Detect which cell encompasses the target text, then output its [X, Y] center coordinate. 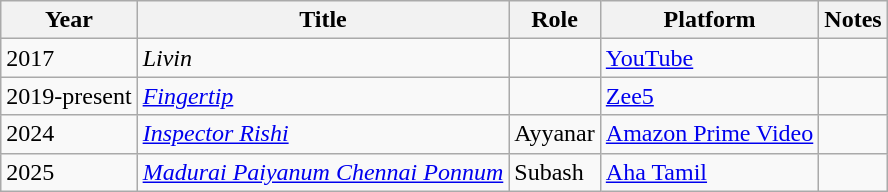
Role [555, 20]
Livin [323, 58]
Subash [555, 172]
Fingertip [323, 96]
Madurai Paiyanum Chennai Ponnum [323, 172]
Notes [853, 20]
2025 [69, 172]
Aha Tamil [709, 172]
2017 [69, 58]
Ayyanar [555, 134]
Platform [709, 20]
2024 [69, 134]
Zee5 [709, 96]
YouTube [709, 58]
Inspector Rishi [323, 134]
2019-present [69, 96]
Year [69, 20]
Amazon Prime Video [709, 134]
Title [323, 20]
